Find where the given text appears and provide that cell's center as (X, Y) coordinate. 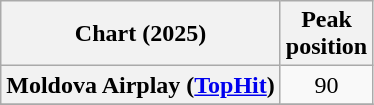
Chart (2025) (141, 34)
90 (326, 85)
Peakposition (326, 34)
Moldova Airplay (TopHit) (141, 85)
